Return the (X, Y) coordinate for the center point of the cell that contains the specified text.  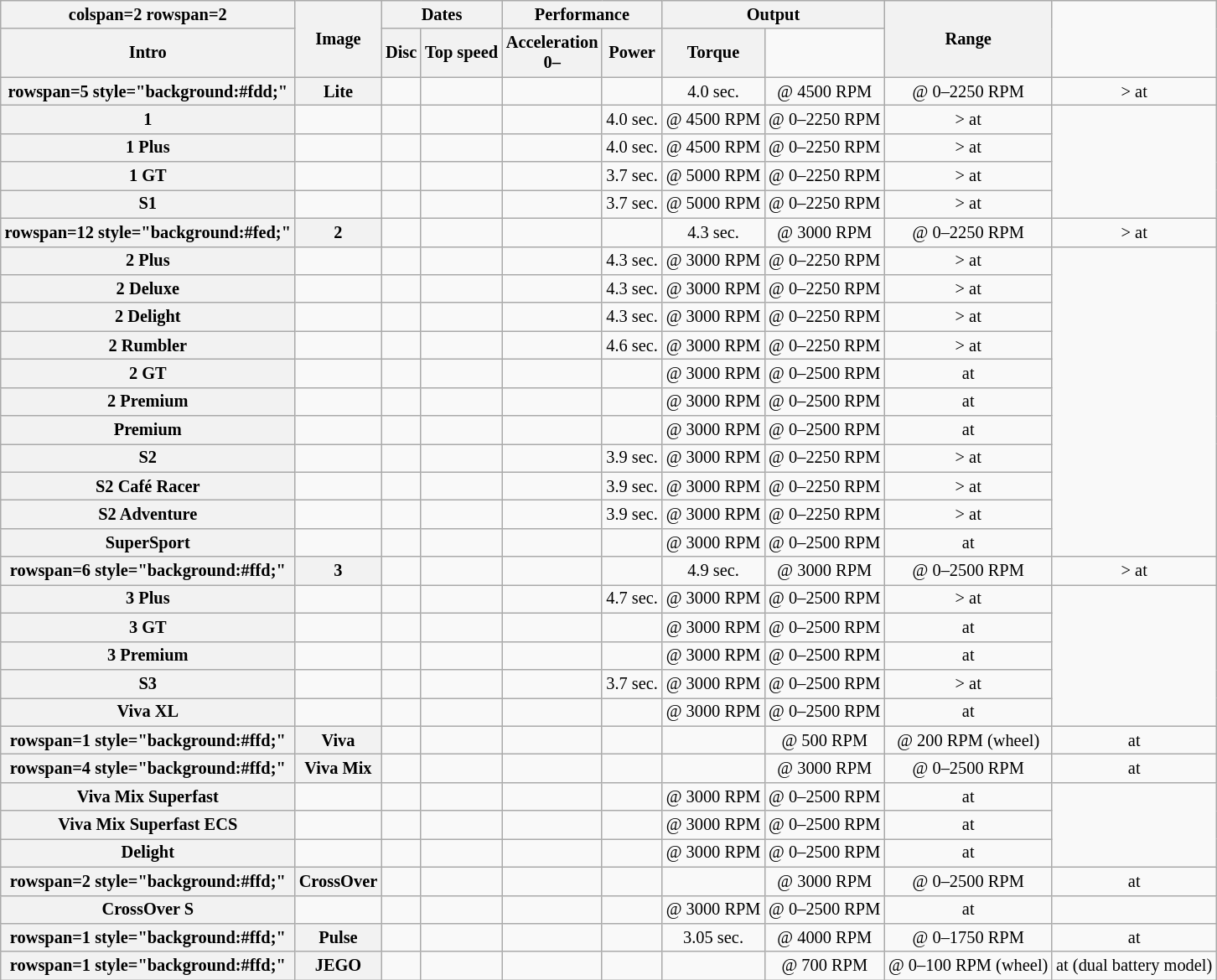
colspan=2 rowspan=2 (148, 14)
2 Plus (148, 261)
at (dual battery model) (1134, 966)
Viva Mix Superfast ECS (148, 825)
Pulse (339, 937)
@ 200 RPM (wheel) (968, 740)
Dates (442, 14)
Viva (339, 740)
@ 4000 RPM (825, 937)
1 (148, 119)
Torque (713, 53)
3 Plus (148, 599)
4.6 sec. (632, 345)
Lite (339, 91)
2 Delight (148, 317)
4.9 sec. (713, 571)
SuperSport (148, 542)
CrossOver (339, 881)
JEGO (339, 966)
2 (339, 232)
3 Premium (148, 656)
2 Premium (148, 402)
S3 (148, 683)
rowspan=12 style="background:#fed;" (148, 232)
3.05 sec. (713, 937)
2 Rumbler (148, 345)
Intro (148, 53)
rowspan=5 style="background:#fdd;" (148, 91)
2 Deluxe (148, 288)
Viva Mix (339, 768)
Disc (401, 53)
S2 Café Racer (148, 486)
3 GT (148, 627)
Acceleration0– (552, 53)
Top speed (461, 53)
2 GT (148, 373)
CrossOver S (148, 910)
Range (968, 39)
Premium (148, 430)
Image (339, 39)
1 GT (148, 176)
4.7 sec. (632, 599)
S1 (148, 204)
@ 0–100 RPM (wheel) (968, 966)
Power (632, 53)
Delight (148, 853)
Output (773, 14)
rowspan=2 style="background:#ffd;" (148, 881)
@ 500 RPM (825, 740)
S2 Adventure (148, 514)
S2 (148, 458)
Performance (582, 14)
rowspan=4 style="background:#ffd;" (148, 768)
rowspan=6 style="background:#ffd;" (148, 571)
@ 0–1750 RPM (968, 937)
@ 700 RPM (825, 966)
Viva XL (148, 712)
1 Plus (148, 148)
3 (339, 571)
Viva Mix Superfast (148, 796)
